Capture the cell that displays the provided text and extract its (X, Y) central coordinate. 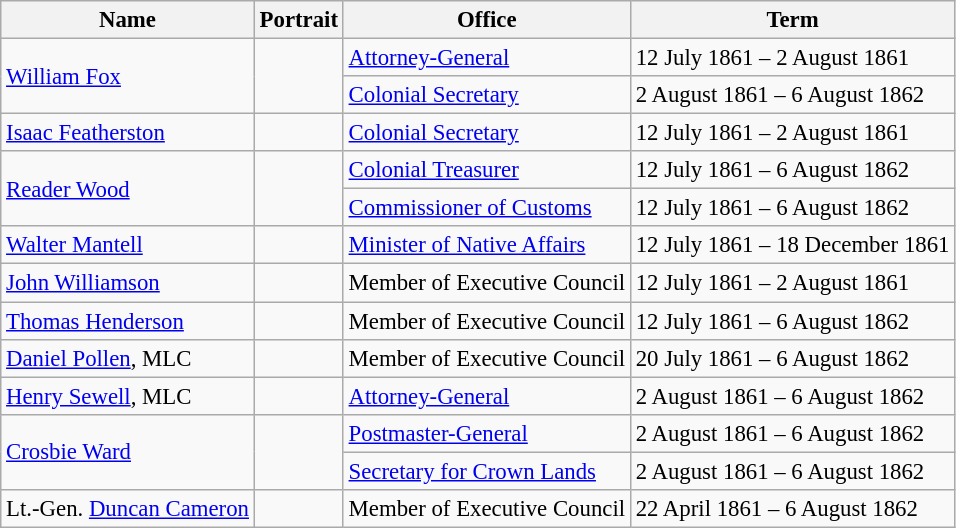
12 July 1861 – 18 December 1861 (792, 245)
Portrait (298, 20)
Colonial Treasurer (486, 170)
Reader Wood (128, 188)
Henry Sewell, MLC (128, 396)
John Williamson (128, 283)
Isaac Featherston (128, 133)
Commissioner of Customs (486, 208)
Crosbie Ward (128, 452)
Name (128, 20)
Walter Mantell (128, 245)
Secretary for Crown Lands (486, 471)
Minister of Native Affairs (486, 245)
20 July 1861 – 6 August 1862 (792, 358)
Term (792, 20)
Office (486, 20)
Daniel Pollen, MLC (128, 358)
Thomas Henderson (128, 321)
22 April 1861 – 6 August 1862 (792, 509)
William Fox (128, 76)
Lt.-Gen. Duncan Cameron (128, 509)
Postmaster-General (486, 433)
